Return the [x, y] coordinate for the center point of the cell that contains the specified text.  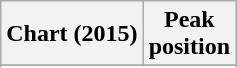
Peakposition [189, 34]
Chart (2015) [72, 34]
